Pinpoint the cell where the given text exists, returning its [x, y] midpoint coordinate. 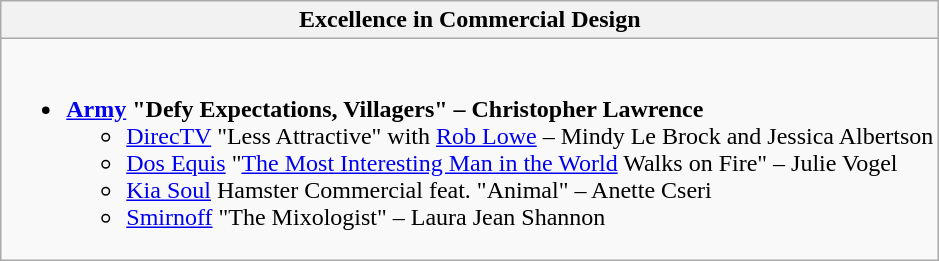
Excellence in Commercial Design [470, 20]
